For the text-containing cell, return its midpoint in (x, y) coordinate format. 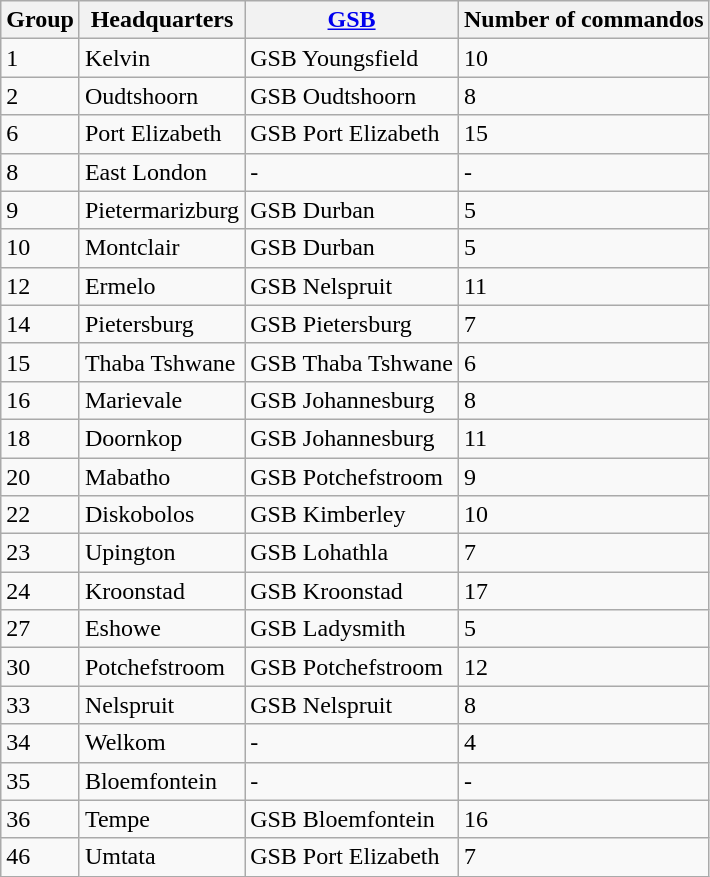
4 (584, 743)
Bloemfontein (162, 781)
Welkom (162, 743)
30 (40, 667)
Pietermarizburg (162, 210)
Ermelo (162, 286)
GSB Pietersburg (352, 324)
Nelspruit (162, 705)
33 (40, 705)
Oudtshoorn (162, 96)
East London (162, 172)
Eshowe (162, 629)
Montclair (162, 248)
18 (40, 438)
Diskobolos (162, 515)
20 (40, 477)
36 (40, 819)
GSB Kimberley (352, 515)
22 (40, 515)
Pietersburg (162, 324)
Mabatho (162, 477)
23 (40, 553)
GSB Ladysmith (352, 629)
46 (40, 857)
GSB (352, 20)
GSB Oudtshoorn (352, 96)
Headquarters (162, 20)
1 (40, 58)
Potchefstroom (162, 667)
17 (584, 591)
Umtata (162, 857)
Tempe (162, 819)
Kroonstad (162, 591)
24 (40, 591)
Upington (162, 553)
Marievale (162, 400)
Thaba Tshwane (162, 362)
27 (40, 629)
Group (40, 20)
14 (40, 324)
35 (40, 781)
GSB Youngsfield (352, 58)
GSB Bloemfontein (352, 819)
GSB Thaba Tshwane (352, 362)
2 (40, 96)
Port Elizabeth (162, 134)
GSB Lohathla (352, 553)
Number of commandos (584, 20)
GSB Kroonstad (352, 591)
Kelvin (162, 58)
Doornkop (162, 438)
34 (40, 743)
